Detect which cell encompasses the target text, then output its [x, y] center coordinate. 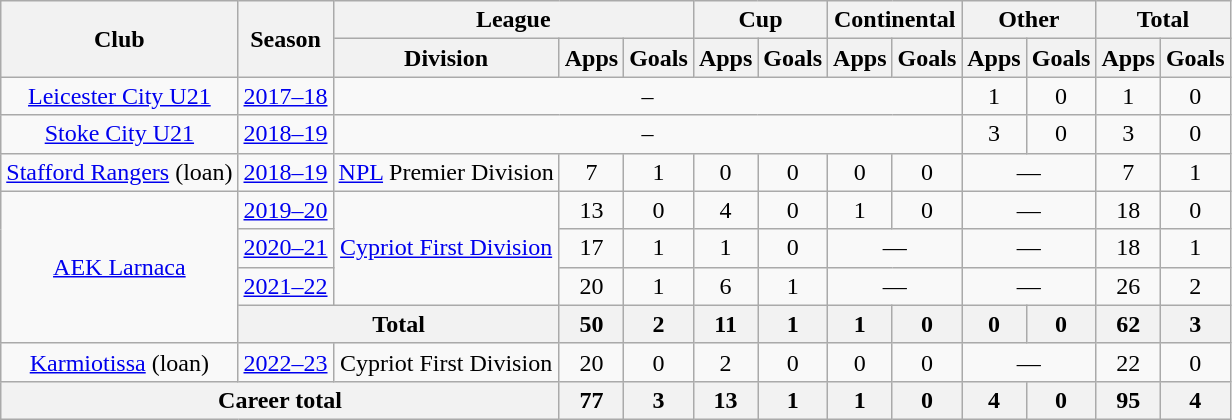
62 [1128, 324]
Division [446, 58]
Cup [760, 20]
6 [725, 286]
2019–20 [286, 210]
Leicester City U21 [120, 96]
Season [286, 39]
50 [591, 324]
AEK Larnaca [120, 267]
League [513, 20]
Club [120, 39]
2021–22 [286, 286]
NPL Premier Division [446, 172]
Continental [895, 20]
11 [725, 324]
2017–18 [286, 96]
2020–21 [286, 248]
Other [1029, 20]
Stoke City U21 [120, 134]
26 [1128, 286]
17 [591, 248]
22 [1128, 362]
Karmiotissa (loan) [120, 362]
95 [1128, 400]
Career total [280, 400]
Stafford Rangers (loan) [120, 172]
2022–23 [286, 362]
77 [591, 400]
